Output the (X, Y) coordinate of the center of the cell containing the given text.  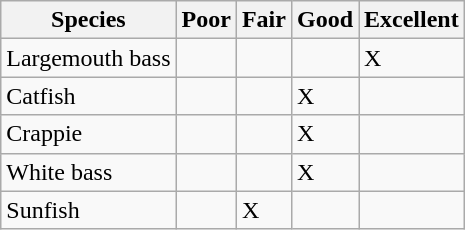
Sunfish (88, 210)
Largemouth bass (88, 58)
Poor (206, 20)
Excellent (412, 20)
Good (324, 20)
Fair (264, 20)
Crappie (88, 134)
Species (88, 20)
White bass (88, 172)
Catfish (88, 96)
